Return (x, y) of the center of cell containing provided text 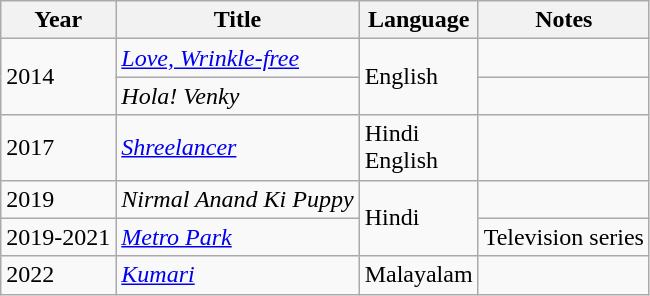
2022 (58, 275)
2019 (58, 199)
Language (418, 20)
Shreelancer (238, 148)
Love, Wrinkle-free (238, 58)
2014 (58, 77)
Title (238, 20)
Hola! Venky (238, 96)
Hindi (418, 218)
2019-2021 (58, 237)
2017 (58, 148)
English (418, 77)
HindiEnglish (418, 148)
Year (58, 20)
Metro Park (238, 237)
Nirmal Anand Ki Puppy (238, 199)
Kumari (238, 275)
Notes (564, 20)
Television series (564, 237)
Malayalam (418, 275)
